Return the (x, y) coordinate for the center point of the cell that contains the specified text.  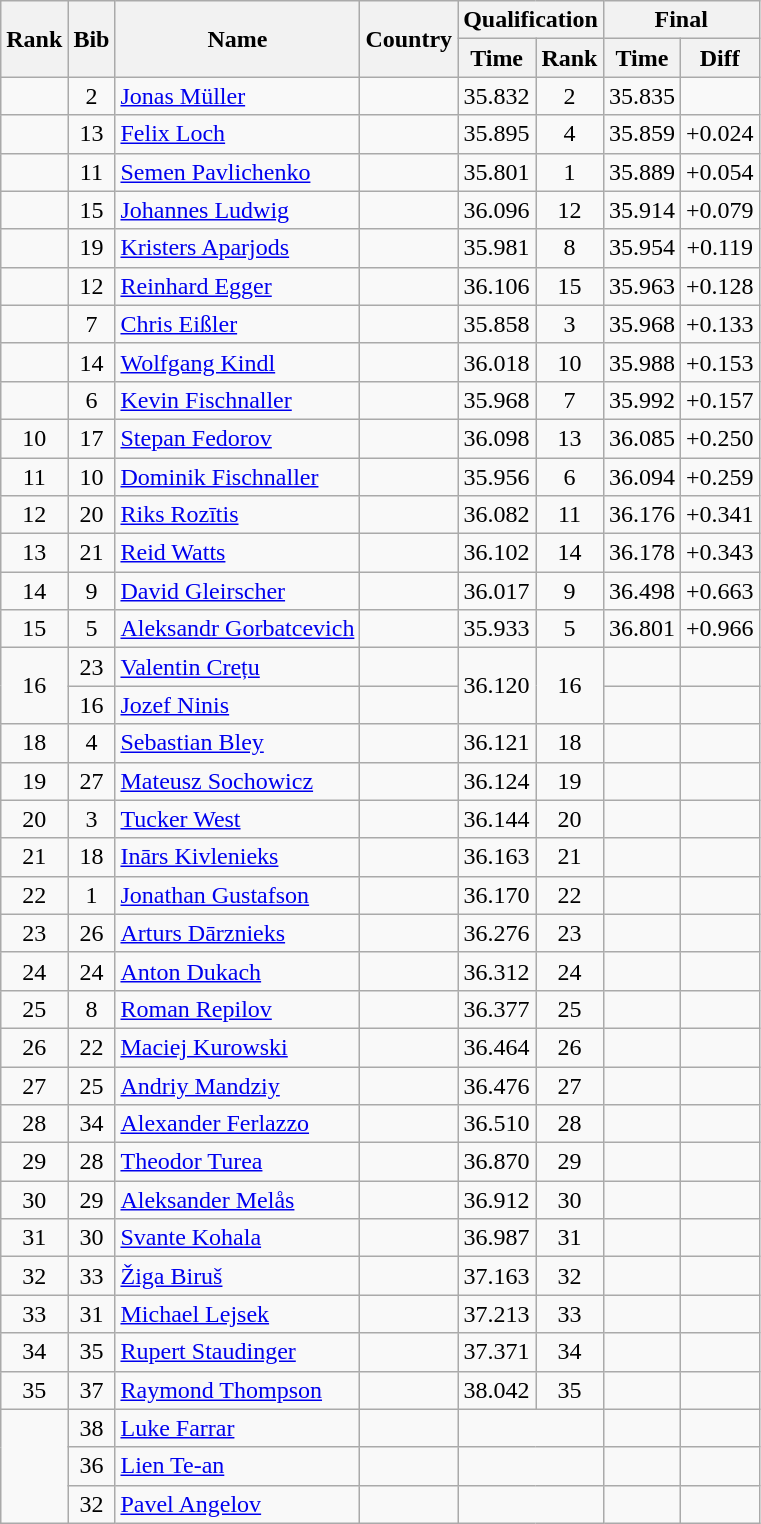
35.954 (642, 248)
Name (238, 39)
David Gleirscher (238, 591)
Riks Rozītis (238, 515)
Anton Dukach (238, 971)
36.178 (642, 553)
Bib (92, 39)
36.176 (642, 515)
Tucker West (238, 819)
35.988 (642, 362)
36.912 (497, 1200)
+0.128 (720, 286)
Arturs Dārznieks (238, 933)
37 (92, 1390)
Country (409, 39)
36.170 (497, 895)
36 (92, 1466)
36.124 (497, 781)
36.464 (497, 1047)
Stepan Fedorov (238, 438)
35.956 (497, 477)
Kristers Aparjods (238, 248)
Final (681, 20)
Diff (720, 58)
36.801 (642, 629)
Inārs Kivlenieks (238, 857)
+0.157 (720, 400)
Lien Te-an (238, 1466)
Reinhard Egger (238, 286)
36.163 (497, 857)
35.801 (497, 172)
+0.250 (720, 438)
+0.343 (720, 553)
36.096 (497, 210)
36.312 (497, 971)
Semen Pavlichenko (238, 172)
36.870 (497, 1162)
36.094 (642, 477)
Chris Eißler (238, 324)
36.144 (497, 819)
Maciej Kurowski (238, 1047)
37.163 (497, 1276)
Kevin Fischnaller (238, 400)
35.914 (642, 210)
Wolfgang Kindl (238, 362)
36.085 (642, 438)
37.213 (497, 1314)
Aleksandr Gorbatcevich (238, 629)
Johannes Ludwig (238, 210)
Sebastian Bley (238, 743)
36.276 (497, 933)
+0.259 (720, 477)
+0.966 (720, 629)
36.476 (497, 1085)
35.963 (642, 286)
36.377 (497, 1009)
Raymond Thompson (238, 1390)
35.895 (497, 134)
36.098 (497, 438)
Felix Loch (238, 134)
Jonas Müller (238, 96)
35.933 (497, 629)
38 (92, 1428)
35.858 (497, 324)
Dominik Fischnaller (238, 477)
Valentin Crețu (238, 667)
35.832 (497, 96)
35.859 (642, 134)
36.082 (497, 515)
Roman Repilov (238, 1009)
+0.024 (720, 134)
Rupert Staudinger (238, 1352)
+0.079 (720, 210)
Alexander Ferlazzo (238, 1124)
36.106 (497, 286)
Michael Lejsek (238, 1314)
+0.153 (720, 362)
Reid Watts (238, 553)
36.987 (497, 1238)
Qualification (531, 20)
36.510 (497, 1124)
36.018 (497, 362)
35.889 (642, 172)
17 (92, 438)
Luke Farrar (238, 1428)
Pavel Angelov (238, 1504)
36.120 (497, 686)
36.121 (497, 743)
36.102 (497, 553)
+0.341 (720, 515)
+0.133 (720, 324)
36.017 (497, 591)
Jonathan Gustafson (238, 895)
+0.119 (720, 248)
Andriy Mandziy (238, 1085)
Svante Kohala (238, 1238)
37.371 (497, 1352)
35.992 (642, 400)
+0.663 (720, 591)
35.981 (497, 248)
35.835 (642, 96)
Theodor Turea (238, 1162)
Žiga Biruš (238, 1276)
36.498 (642, 591)
Aleksander Melås (238, 1200)
38.042 (497, 1390)
+0.054 (720, 172)
Jozef Ninis (238, 705)
Mateusz Sochowicz (238, 781)
